For the text-containing cell, return its midpoint in [x, y] coordinate format. 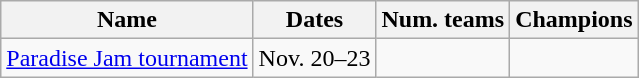
Paradise Jam tournament [127, 58]
Num. teams [443, 20]
Nov. 20–23 [314, 58]
Champions [574, 20]
Name [127, 20]
Dates [314, 20]
